Locate the cell with the specified text and output its (X, Y) center coordinate. 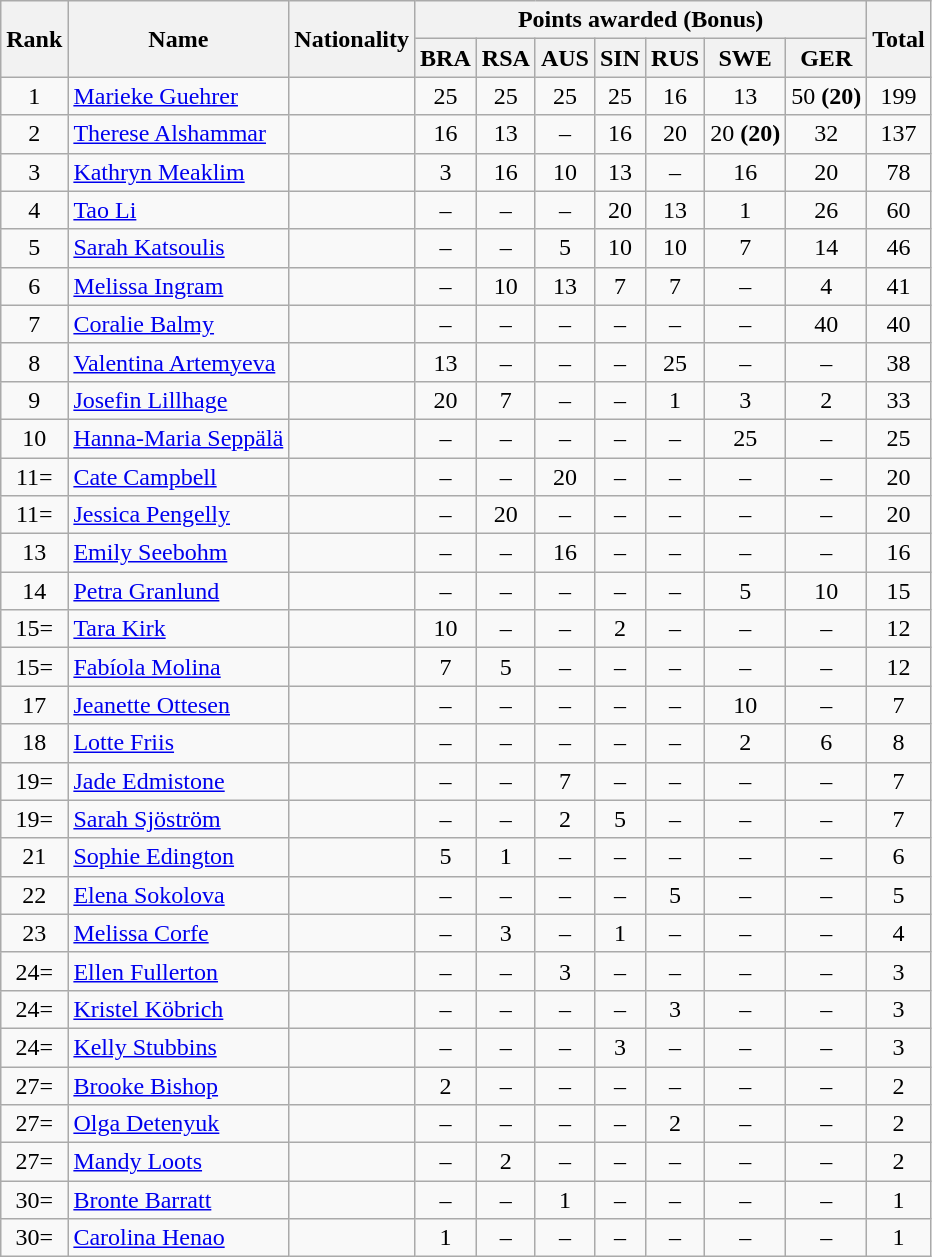
23 (34, 933)
SWE (746, 58)
Kathryn Meaklim (178, 172)
Josefin Lillhage (178, 400)
SIN (620, 58)
Jeanette Ottesen (178, 705)
Therese Alshammar (178, 134)
18 (34, 743)
Total (899, 39)
Coralie Balmy (178, 324)
Melissa Ingram (178, 286)
21 (34, 857)
Sophie Edington (178, 857)
26 (826, 210)
32 (826, 134)
Marieke Guehrer (178, 96)
Bronte Barratt (178, 1200)
Kelly Stubbins (178, 1047)
Jade Edmistone (178, 781)
Olga Detenyuk (178, 1124)
Emily Seebohm (178, 553)
Fabíola Molina (178, 667)
Petra Granlund (178, 591)
Valentina Artemyeva (178, 362)
78 (899, 172)
9 (34, 400)
50 (20) (826, 96)
Melissa Corfe (178, 933)
GER (826, 58)
Lotte Friis (178, 743)
RUS (676, 58)
22 (34, 895)
Ellen Fullerton (178, 971)
Carolina Henao (178, 1238)
20 (20) (746, 134)
Kristel Köbrich (178, 1009)
Sarah Katsoulis (178, 248)
60 (899, 210)
Rank (34, 39)
Jessica Pengelly (178, 515)
Elena Sokolova (178, 895)
Name (178, 39)
41 (899, 286)
15 (899, 591)
Brooke Bishop (178, 1085)
Sarah Sjöström (178, 819)
17 (34, 705)
RSA (506, 58)
137 (899, 134)
33 (899, 400)
Tao Li (178, 210)
Hanna-Maria Seppälä (178, 438)
Points awarded (Bonus) (641, 20)
199 (899, 96)
Tara Kirk (178, 629)
Nationality (352, 39)
BRA (446, 58)
Mandy Loots (178, 1162)
AUS (564, 58)
38 (899, 362)
46 (899, 248)
Cate Campbell (178, 477)
